Pinpoint the cell where the given text exists, returning its [X, Y] midpoint coordinate. 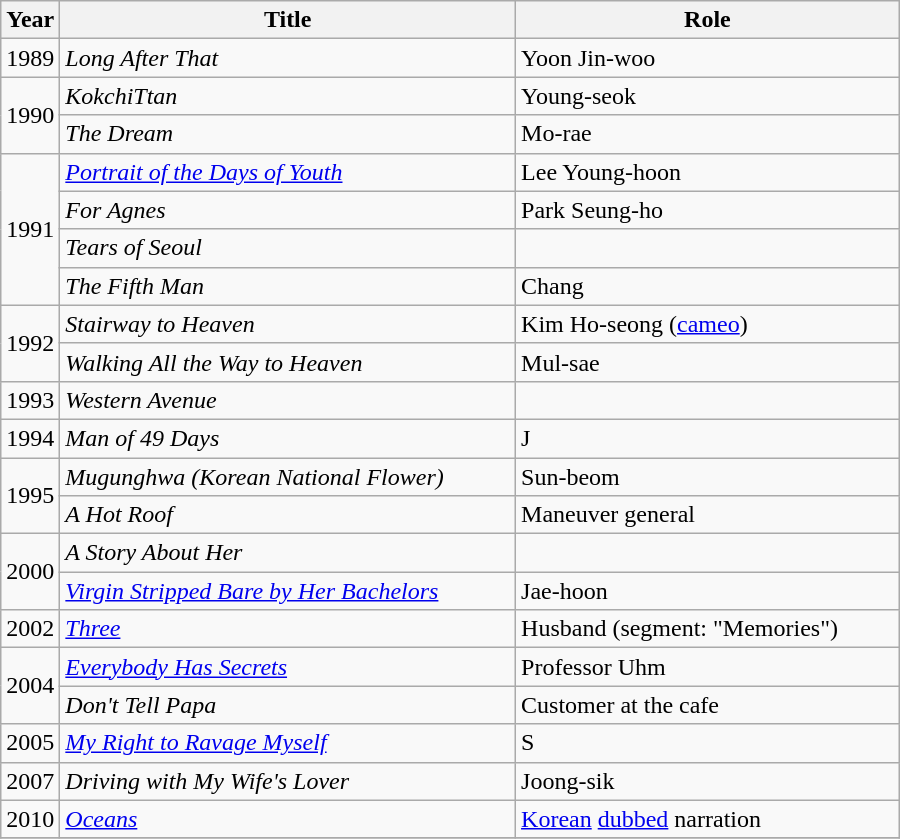
J [708, 438]
Portrait of the Days of Youth [288, 172]
Lee Young-hoon [708, 172]
2007 [30, 781]
Title [288, 20]
Mo-rae [708, 134]
1994 [30, 438]
Driving with My Wife's Lover [288, 781]
KokchiTtan [288, 96]
2000 [30, 572]
1991 [30, 229]
1993 [30, 400]
Young-seok [708, 96]
2002 [30, 629]
Virgin Stripped Bare by Her Bachelors [288, 591]
1992 [30, 343]
Don't Tell Papa [288, 705]
Professor Uhm [708, 667]
Everybody Has Secrets [288, 667]
Western Avenue [288, 400]
Tears of Seoul [288, 248]
Husband (segment: "Memories") [708, 629]
The Fifth Man [288, 286]
Chang [708, 286]
Park Seung-ho [708, 210]
Customer at the cafe [708, 705]
For Agnes [288, 210]
My Right to Ravage Myself [288, 743]
Walking All the Way to Heaven [288, 362]
Mul-sae [708, 362]
Maneuver general [708, 515]
Role [708, 20]
Yoon Jin-woo [708, 58]
Joong-sik [708, 781]
1989 [30, 58]
A Hot Roof [288, 515]
Sun-beom [708, 477]
2010 [30, 819]
S [708, 743]
Long After That [288, 58]
The Dream [288, 134]
Kim Ho-seong (cameo) [708, 324]
A Story About Her [288, 553]
1990 [30, 115]
Jae-hoon [708, 591]
Man of 49 Days [288, 438]
Stairway to Heaven [288, 324]
Mugunghwa (Korean National Flower) [288, 477]
Korean dubbed narration [708, 819]
1995 [30, 496]
2005 [30, 743]
Year [30, 20]
Oceans [288, 819]
Three [288, 629]
2004 [30, 686]
